From the cell containing the given text, extract its center point as [x, y] coordinate. 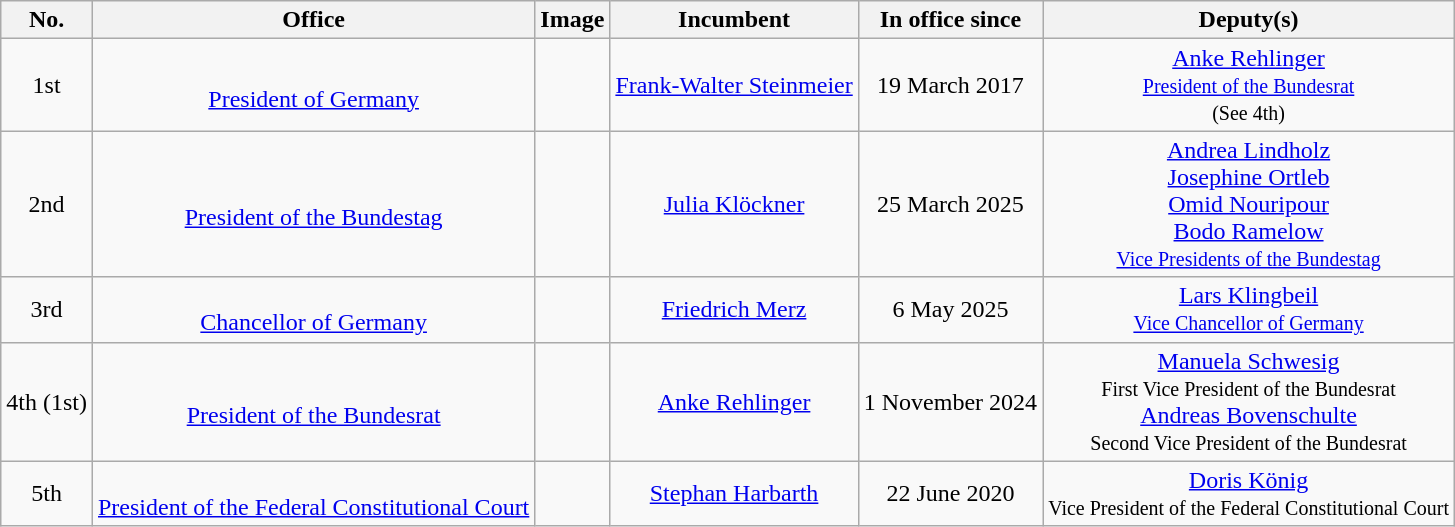
1 November 2024 [950, 402]
19 March 2017 [950, 85]
Deputy(s) [1249, 20]
2nd [47, 204]
Andrea LindholzJosephine OrtlebOmid NouripourBodo RamelowVice Presidents of the Bundestag [1249, 204]
Friedrich Merz [734, 310]
Anke Rehlinger [734, 402]
3rd [47, 310]
1st [47, 85]
Doris KönigVice President of the Federal Constitutional Court [1249, 494]
Image [572, 20]
4th (1st) [47, 402]
Julia Klöckner [734, 204]
President of the Bundestag [313, 204]
In office since [950, 20]
Anke RehlingerPresident of the Bundesrat(See 4th) [1249, 85]
President of the Federal Constitutional Court [313, 494]
Stephan Harbarth [734, 494]
22 June 2020 [950, 494]
Chancellor of Germany [313, 310]
No. [47, 20]
6 May 2025 [950, 310]
Office [313, 20]
President of the Bundesrat [313, 402]
Lars KlingbeilVice Chancellor of Germany [1249, 310]
Incumbent [734, 20]
25 March 2025 [950, 204]
5th [47, 494]
President of Germany [313, 85]
Manuela SchwesigFirst Vice President of the BundesratAndreas BovenschulteSecond Vice President of the Bundesrat [1249, 402]
Frank-Walter Steinmeier [734, 85]
